Return [X, Y] of the center of cell containing provided text 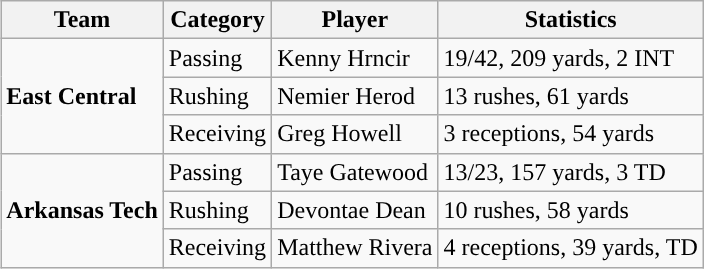
Category [217, 20]
13/23, 157 yards, 3 TD [570, 172]
Matthew Rivera [355, 248]
13 rushes, 61 yards [570, 96]
Devontae Dean [355, 210]
Team [82, 20]
10 rushes, 58 yards [570, 210]
3 receptions, 54 yards [570, 134]
19/42, 209 yards, 2 INT [570, 58]
Arkansas Tech [82, 210]
East Central [82, 96]
Nemier Herod [355, 96]
Greg Howell [355, 134]
Statistics [570, 20]
Kenny Hrncir [355, 58]
Player [355, 20]
Taye Gatewood [355, 172]
4 receptions, 39 yards, TD [570, 248]
